Determine the (x, y) coordinate at the center of the cell enclosing the given text.  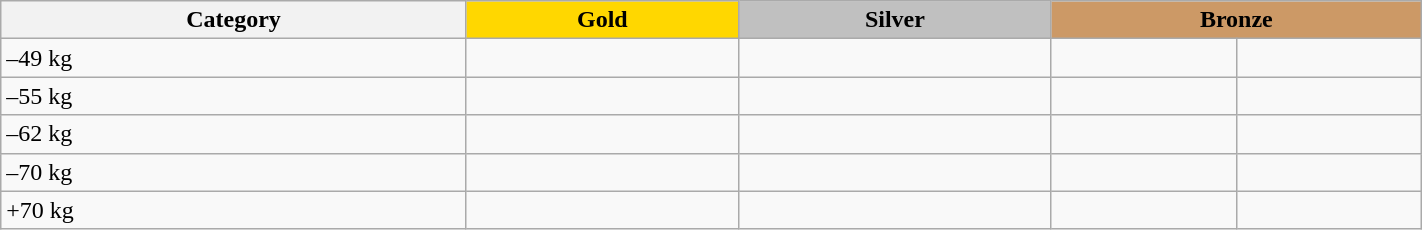
Gold (602, 20)
–62 kg (234, 134)
Silver (894, 20)
+70 kg (234, 210)
–55 kg (234, 96)
–49 kg (234, 58)
Category (234, 20)
Bronze (1236, 20)
–70 kg (234, 172)
